Locate the cell with the specified text and output its [x, y] center coordinate. 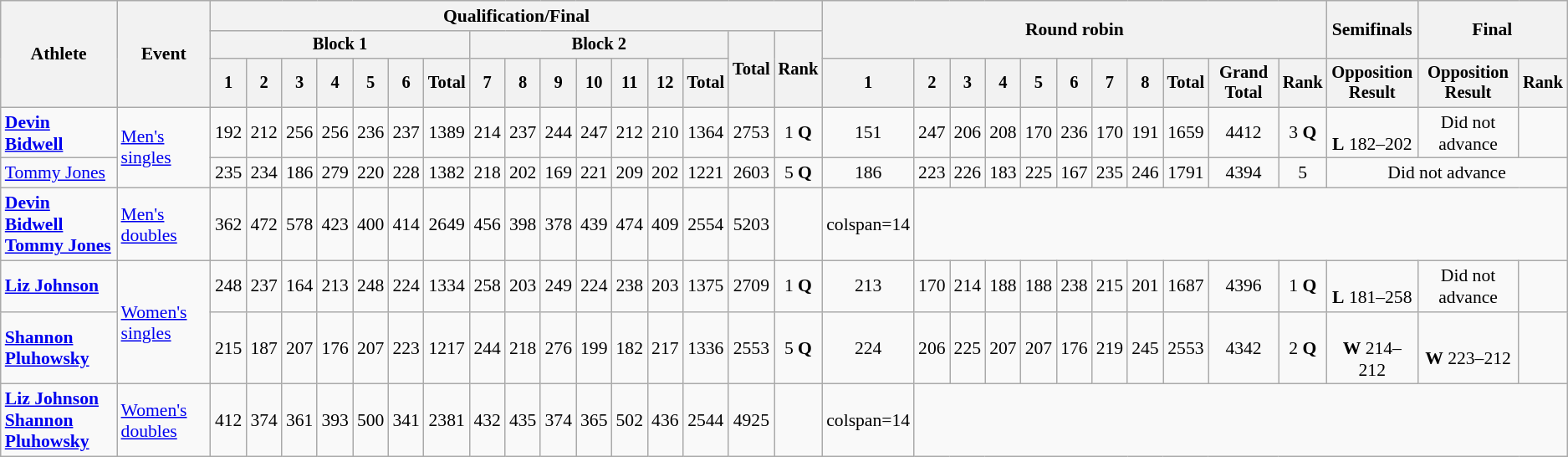
361 [299, 420]
234 [264, 173]
474 [631, 224]
365 [594, 420]
4396 [1244, 286]
2381 [447, 420]
187 [264, 348]
432 [487, 420]
226 [968, 173]
164 [299, 286]
Shannon Pluhowsky [59, 348]
412 [229, 420]
Final [1492, 30]
1364 [706, 132]
472 [264, 224]
191 [1146, 132]
219 [1111, 348]
500 [371, 420]
249 [559, 286]
378 [559, 224]
1217 [447, 348]
167 [1074, 173]
L 181–258 [1371, 286]
Liz JohnsonShannon Pluhowsky [59, 420]
W 223–212 [1468, 348]
1334 [447, 286]
Devin BidwellTommy Jones [59, 224]
393 [335, 420]
Round robin [1074, 30]
182 [631, 348]
435 [524, 420]
10 [594, 83]
1791 [1186, 173]
362 [229, 224]
Tommy Jones [59, 173]
199 [594, 348]
Block 2 [599, 45]
4394 [1244, 173]
4342 [1244, 348]
279 [335, 173]
220 [371, 173]
1659 [1186, 132]
183 [1004, 173]
228 [406, 173]
W 214–212 [1371, 348]
12 [666, 83]
2 Q [1303, 348]
L 182–202 [1371, 132]
2649 [447, 224]
11 [631, 83]
Block 1 [340, 45]
423 [335, 224]
210 [666, 132]
2753 [751, 132]
5203 [751, 224]
217 [666, 348]
1389 [447, 132]
400 [371, 224]
2544 [706, 420]
3 Q [1303, 132]
1687 [1186, 286]
Devin Bidwell [59, 132]
398 [524, 224]
201 [1146, 286]
151 [868, 132]
276 [559, 348]
436 [666, 420]
578 [299, 224]
341 [406, 420]
192 [229, 132]
Semifinals [1371, 30]
9 [559, 83]
1336 [706, 348]
2603 [751, 173]
245 [1146, 348]
246 [1146, 173]
2554 [706, 224]
1382 [447, 173]
Event [164, 54]
456 [487, 224]
414 [406, 224]
Men's singles [164, 147]
Men's doubles [164, 224]
Qualification/Final [517, 16]
2709 [751, 286]
Women's doubles [164, 420]
221 [594, 173]
169 [559, 173]
439 [594, 224]
Grand Total [1244, 83]
1221 [706, 173]
258 [487, 286]
Athlete [59, 54]
Women's singles [164, 323]
1375 [706, 286]
209 [631, 173]
409 [666, 224]
Liz Johnson [59, 286]
4925 [751, 420]
208 [1004, 132]
4412 [1244, 132]
502 [631, 420]
